Provide the (x, y) coordinate of the cell's center where the given text is located.  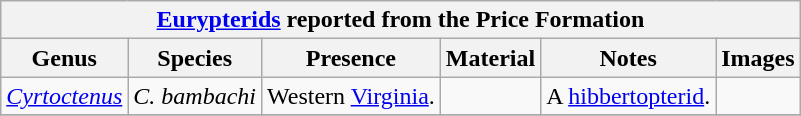
A hibbertopterid. (628, 96)
Images (758, 58)
Eurypterids reported from the Price Formation (400, 20)
C. bambachi (195, 96)
Western Virginia. (352, 96)
Cyrtoctenus (64, 96)
Genus (64, 58)
Notes (628, 58)
Material (490, 58)
Species (195, 58)
Presence (352, 58)
